For the text-containing cell, return its midpoint in (x, y) coordinate format. 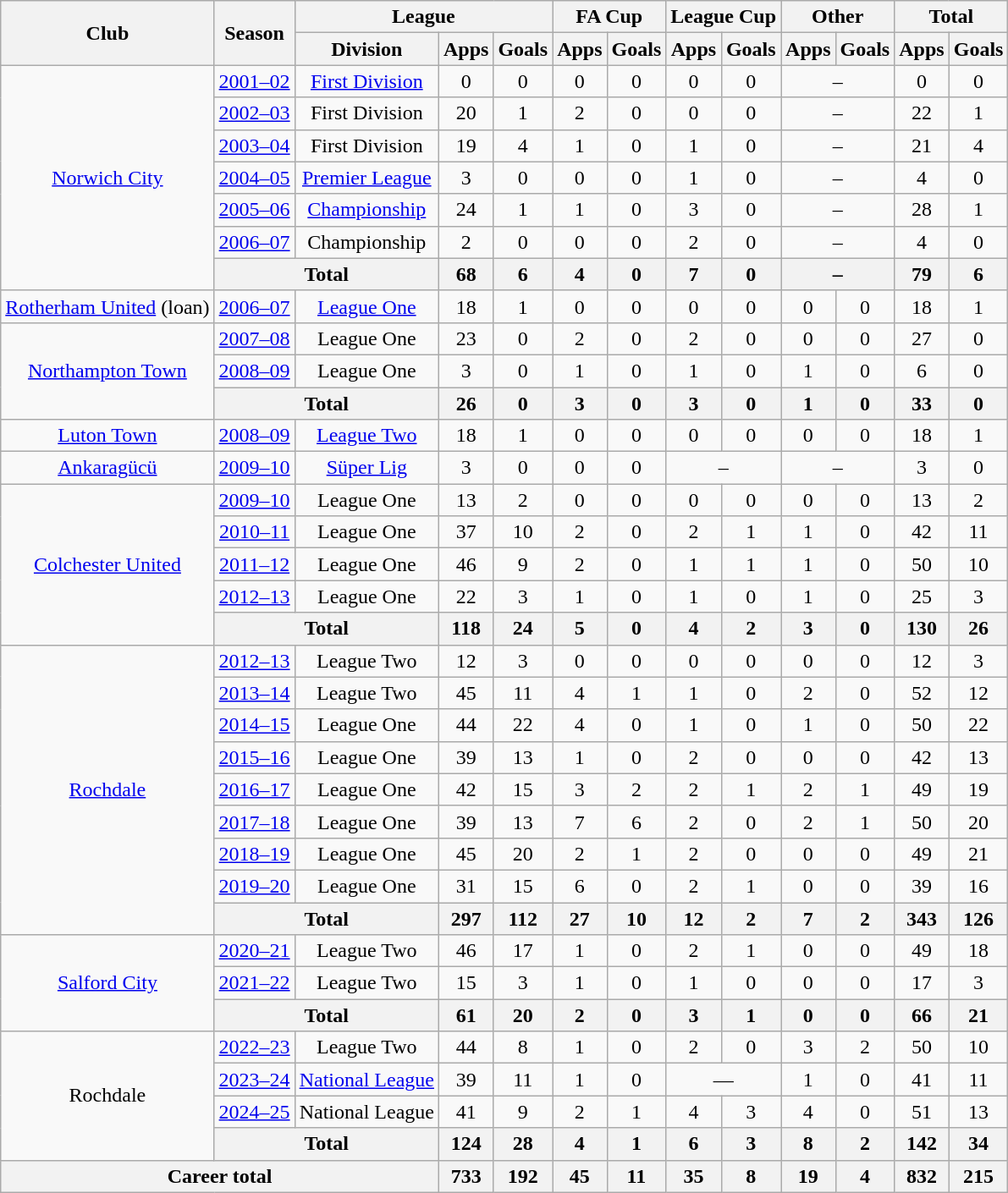
2002–03 (254, 113)
215 (978, 1176)
Colchester United (107, 564)
23 (465, 338)
118 (465, 629)
5 (580, 629)
51 (922, 1112)
52 (922, 693)
130 (922, 629)
142 (922, 1144)
37 (465, 532)
2007–08 (254, 338)
2020–21 (254, 951)
2022–23 (254, 1047)
61 (465, 1015)
112 (523, 918)
2019–20 (254, 886)
Club (107, 33)
79 (922, 274)
2021–22 (254, 983)
2014–15 (254, 725)
2018–19 (254, 854)
Norwich City (107, 178)
Luton Town (107, 436)
2004–05 (254, 178)
Ankaragücü (107, 468)
Other (838, 17)
35 (694, 1176)
832 (922, 1176)
Northampton Town (107, 371)
2023–24 (254, 1080)
FA Cup (609, 17)
2005–06 (254, 210)
Salford City (107, 983)
297 (465, 918)
16 (978, 886)
2024–25 (254, 1112)
25 (922, 596)
Premier League (366, 178)
2011–12 (254, 564)
Süper Lig (366, 468)
2010–11 (254, 532)
— (724, 1080)
League Cup (724, 17)
2017–18 (254, 822)
2001–02 (254, 81)
343 (922, 918)
2013–14 (254, 693)
2003–04 (254, 146)
League (423, 17)
2015–16 (254, 757)
34 (978, 1144)
2016–17 (254, 789)
33 (922, 404)
68 (465, 274)
66 (922, 1015)
Season (254, 33)
Rotherham United (loan) (107, 306)
733 (465, 1176)
124 (465, 1144)
31 (465, 886)
Career total (220, 1176)
192 (523, 1176)
126 (978, 918)
Division (366, 49)
